Search for the cell housing the specified text and yield its (X, Y) center coordinate. 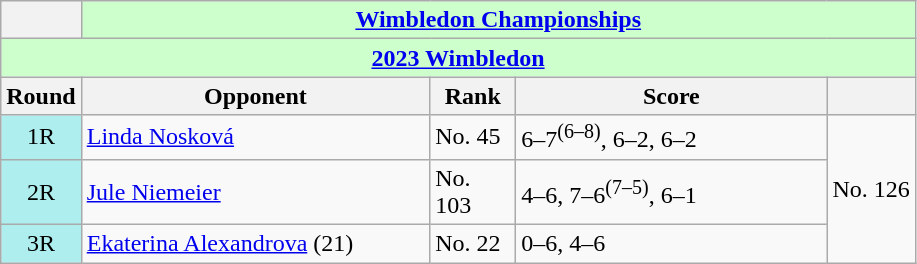
No. 103 (473, 192)
2023 Wimbledon (458, 58)
Wimbledon Championships (498, 20)
0–6, 4–6 (672, 244)
No. 126 (871, 189)
Rank (473, 96)
No. 22 (473, 244)
Linda Nosková (256, 138)
Opponent (256, 96)
3R (41, 244)
Score (672, 96)
Ekaterina Alexandrova (21) (256, 244)
1R (41, 138)
2R (41, 192)
6–7(6–8), 6–2, 6–2 (672, 138)
Jule Niemeier (256, 192)
4–6, 7–6(7–5), 6–1 (672, 192)
No. 45 (473, 138)
Round (41, 96)
